Output the [x, y] coordinate of the center of the cell containing the given text.  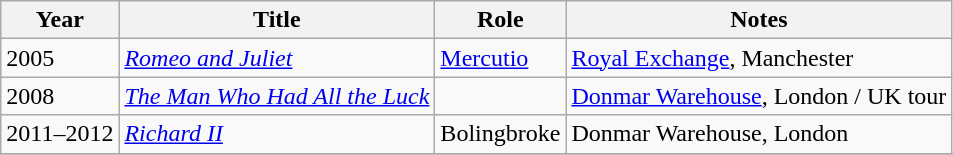
2005 [60, 58]
Notes [759, 20]
Mercutio [500, 58]
Romeo and Juliet [277, 58]
Bolingbroke [500, 134]
The Man Who Had All the Luck [277, 96]
2011–2012 [60, 134]
Donmar Warehouse, London / UK tour [759, 96]
Royal Exchange, Manchester [759, 58]
Year [60, 20]
Title [277, 20]
Donmar Warehouse, London [759, 134]
Richard II [277, 134]
2008 [60, 96]
Role [500, 20]
